Find where the given text appears and provide that cell's center as [X, Y] coordinate. 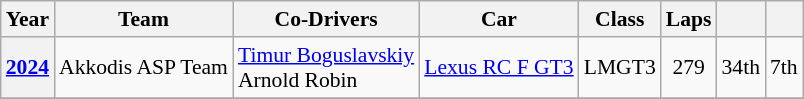
Laps [689, 19]
Car [498, 19]
Year [28, 19]
Co-Drivers [326, 19]
34th [740, 68]
2024 [28, 68]
7th [784, 68]
Class [620, 19]
279 [689, 68]
Team [144, 19]
Akkodis ASP Team [144, 68]
LMGT3 [620, 68]
Lexus RC F GT3 [498, 68]
Timur Boguslavskiy Arnold Robin [326, 68]
